Provide the (X, Y) coordinate of the cell's center where the given text is located.  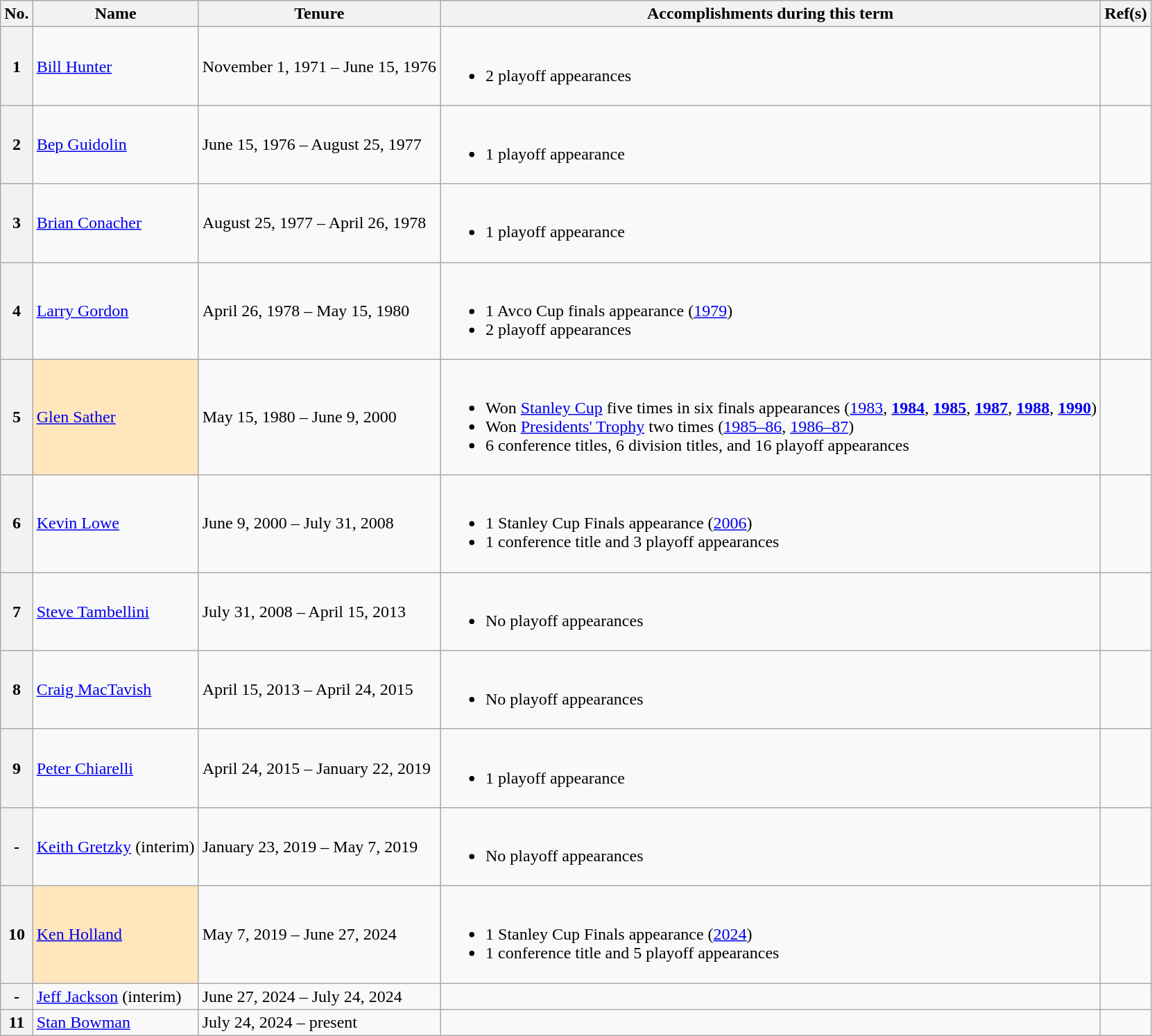
Bep Guidolin (115, 144)
Glen Sather (115, 417)
Jeff Jackson (interim) (115, 996)
June 9, 2000 – July 31, 2008 (319, 524)
1 Stanley Cup Finals appearance (2006)1 conference title and 3 playoff appearances (770, 524)
7 (17, 612)
Kevin Lowe (115, 524)
9 (17, 768)
May 15, 1980 – June 9, 2000 (319, 417)
August 25, 1977 – April 26, 1978 (319, 223)
5 (17, 417)
Peter Chiarelli (115, 768)
July 24, 2024 – present (319, 1023)
Brian Conacher (115, 223)
10 (17, 934)
Ref(s) (1126, 14)
6 (17, 524)
3 (17, 223)
2 (17, 144)
No. (17, 14)
November 1, 1971 – June 15, 1976 (319, 67)
April 24, 2015 – January 22, 2019 (319, 768)
April 26, 1978 – May 15, 1980 (319, 311)
Craig MacTavish (115, 689)
June 27, 2024 – July 24, 2024 (319, 996)
1 Stanley Cup Finals appearance (2024)1 conference title and 5 playoff appearances (770, 934)
Larry Gordon (115, 311)
8 (17, 689)
May 7, 2019 – June 27, 2024 (319, 934)
Name (115, 14)
Tenure (319, 14)
11 (17, 1023)
1 Avco Cup finals appearance (1979)2 playoff appearances (770, 311)
Stan Bowman (115, 1023)
4 (17, 311)
April 15, 2013 – April 24, 2015 (319, 689)
2 playoff appearances (770, 67)
Keith Gretzky (interim) (115, 846)
July 31, 2008 – April 15, 2013 (319, 612)
Ken Holland (115, 934)
Steve Tambellini (115, 612)
Bill Hunter (115, 67)
June 15, 1976 – August 25, 1977 (319, 144)
Accomplishments during this term (770, 14)
January 23, 2019 – May 7, 2019 (319, 846)
1 (17, 67)
